Scan for the cell matching the given text and deliver its [X, Y] coordinate at center. 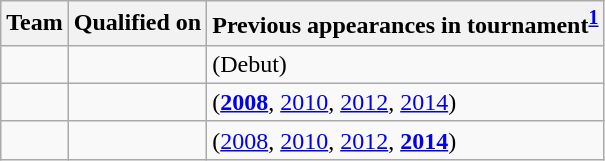
Team [35, 24]
(Debut) [406, 64]
Qualified on [137, 24]
Previous appearances in tournament1 [406, 24]
